Return the [x, y] coordinate for the center point of the cell that contains the specified text.  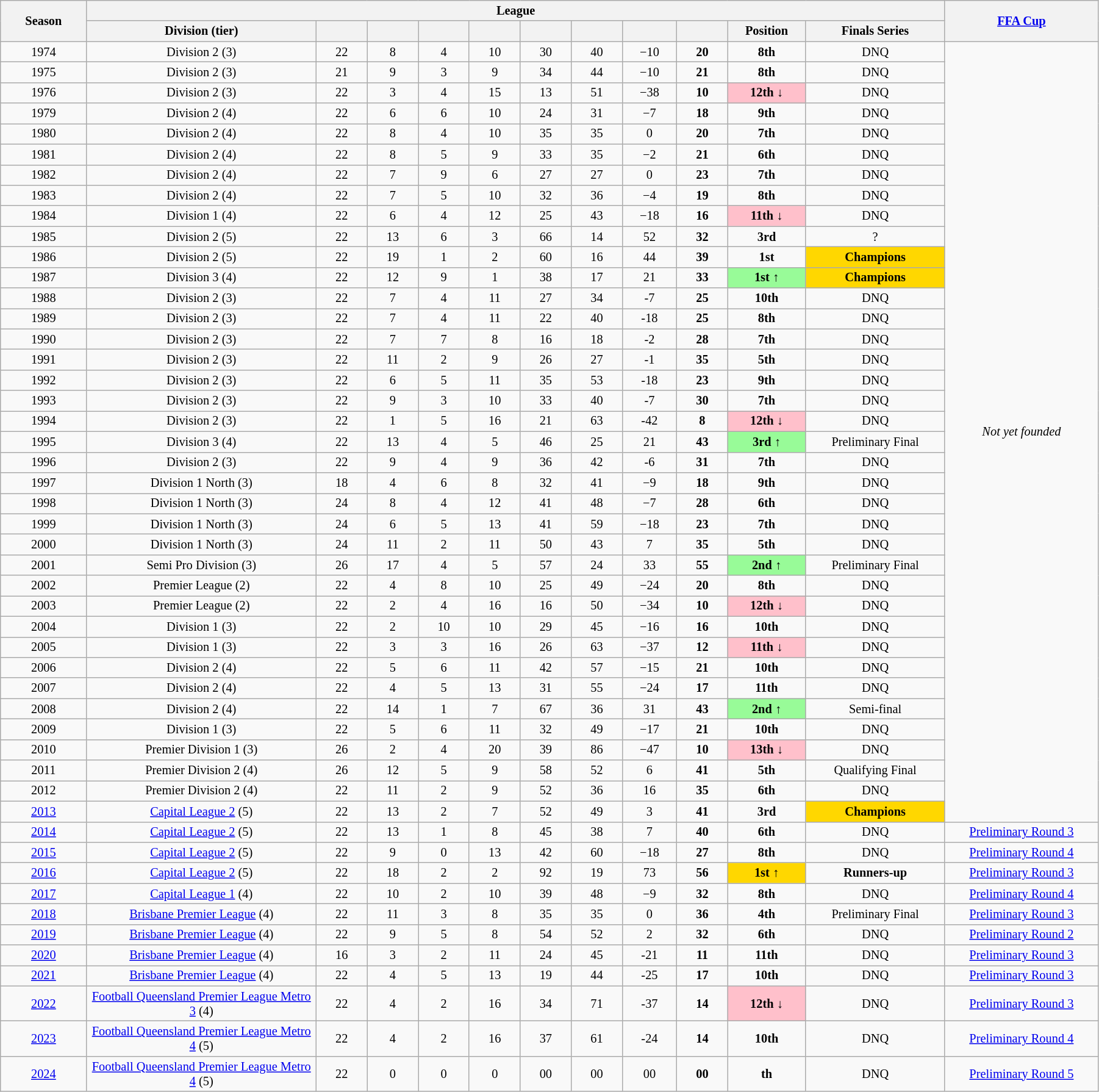
? [876, 237]
-2 [649, 339]
4th [767, 914]
1975 [44, 72]
-24 [649, 1039]
2021 [44, 975]
Football Queensland Premier League Metro 3 (4) [201, 1004]
-25 [649, 975]
1999 [44, 524]
2015 [44, 852]
1985 [44, 237]
Not yet founded [1021, 432]
1974 [44, 52]
Division (tier) [201, 31]
1988 [44, 298]
56 [703, 873]
1983 [44, 195]
-42 [649, 421]
Premier Division 1 (3) [201, 750]
29 [546, 627]
59 [597, 524]
66 [546, 237]
-1 [649, 359]
-21 [649, 955]
Position [767, 31]
Preliminary Round 2 [1021, 935]
1976 [44, 93]
2010 [44, 750]
2020 [44, 955]
−16 [649, 627]
Qualifying Final [876, 771]
1984 [44, 216]
1997 [44, 483]
Semi Pro Division (3) [201, 565]
−38 [649, 93]
Capital League 1 (4) [201, 894]
67 [546, 709]
-37 [649, 1004]
2023 [44, 1039]
2005 [44, 647]
15 [495, 93]
-6 [649, 462]
−4 [649, 195]
−47 [649, 750]
−34 [649, 606]
−15 [649, 667]
37 [546, 1039]
86 [597, 750]
1989 [44, 318]
46 [546, 442]
th [767, 1074]
2000 [44, 544]
FFA Cup [1021, 21]
2007 [44, 688]
2024 [44, 1074]
1995 [44, 442]
13th ↓ [767, 750]
3rd ↑ [767, 442]
1st [767, 257]
−2 [649, 154]
2002 [44, 586]
1986 [44, 257]
2009 [44, 729]
2018 [44, 914]
2014 [44, 832]
2022 [44, 1004]
2008 [44, 709]
Preliminary Round 5 [1021, 1074]
92 [546, 873]
1987 [44, 278]
1994 [44, 421]
54 [546, 935]
51 [597, 93]
1993 [44, 401]
2006 [44, 667]
League [516, 10]
71 [597, 1004]
61 [597, 1039]
1982 [44, 175]
1991 [44, 359]
1990 [44, 339]
2003 [44, 606]
1992 [44, 380]
1980 [44, 134]
Runners-up [876, 873]
2001 [44, 565]
2004 [44, 627]
Season [44, 21]
1981 [44, 154]
58 [546, 771]
1998 [44, 503]
73 [649, 873]
2016 [44, 873]
Semi-final [876, 709]
2017 [44, 894]
−17 [649, 729]
2012 [44, 791]
2011 [44, 771]
2013 [44, 811]
2019 [44, 935]
53 [597, 380]
1979 [44, 113]
Division 1 (4) [201, 216]
1996 [44, 462]
−37 [649, 647]
Finals Series [876, 31]
